Identify which cell holds the provided text, then report its (x, y) central coordinate. 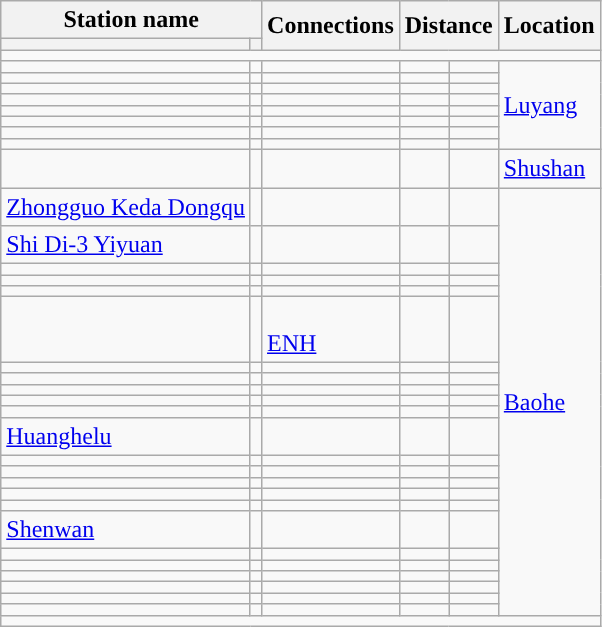
ENH (331, 330)
Huanghelu (126, 436)
Luyang (549, 105)
Location (549, 26)
Distance (448, 26)
Station name (132, 20)
Shushan (549, 168)
Zhongguo Keda Dongqu (126, 207)
Shenwan (126, 530)
Baohe (549, 402)
Connections (331, 26)
Shi Di-3 Yiyuan (126, 245)
